Output the [X, Y] coordinate of the center of the cell containing the given text.  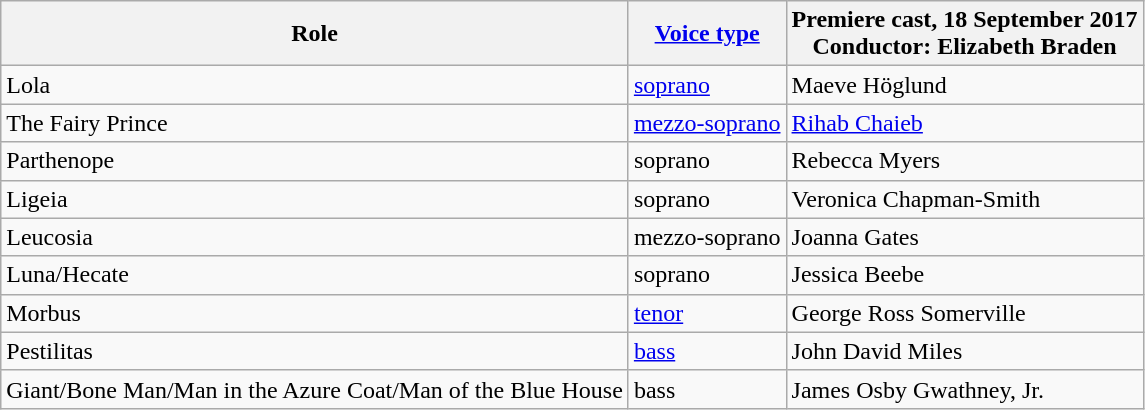
Lola [315, 85]
Maeve Höglund [964, 85]
Ligeia [315, 199]
Voice type [707, 34]
George Ross Somerville [964, 313]
Role [315, 34]
Pestilitas [315, 351]
Premiere cast, 18 September 2017Conductor: Elizabeth Braden [964, 34]
Joanna Gates [964, 237]
Rihab Chaieb [964, 123]
tenor [707, 313]
Rebecca Myers [964, 161]
Giant/Bone Man/Man in the Azure Coat/Man of the Blue House [315, 389]
Jessica Beebe [964, 275]
Morbus [315, 313]
James Osby Gwathney, Jr. [964, 389]
The Fairy Prince [315, 123]
John David Miles [964, 351]
Leucosia [315, 237]
Luna/Hecate [315, 275]
Veronica Chapman-Smith [964, 199]
Parthenope [315, 161]
